From the cell containing the given text, extract its center point as [X, Y] coordinate. 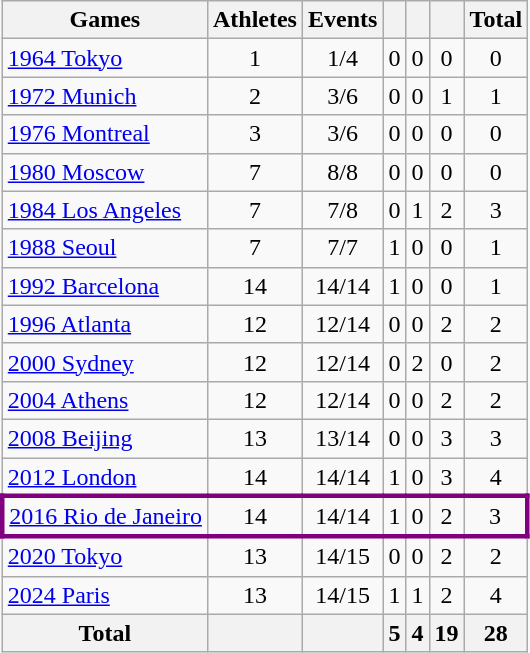
1980 Moscow [104, 172]
1992 Barcelona [104, 286]
28 [496, 633]
7/7 [342, 248]
2008 Beijing [104, 438]
1984 Los Angeles [104, 210]
5 [394, 633]
8/8 [342, 172]
Athletes [254, 20]
1964 Tokyo [104, 58]
2004 Athens [104, 400]
Events [342, 20]
1976 Montreal [104, 134]
2016 Rio de Janeiro [104, 516]
1988 Seoul [104, 248]
1972 Munich [104, 96]
1996 Atlanta [104, 324]
2020 Tokyo [104, 557]
2000 Sydney [104, 362]
7/8 [342, 210]
2012 London [104, 477]
Games [104, 20]
19 [446, 633]
2024 Paris [104, 595]
13/14 [342, 438]
1/4 [342, 58]
